Locate the cell with the specified text and output its (x, y) center coordinate. 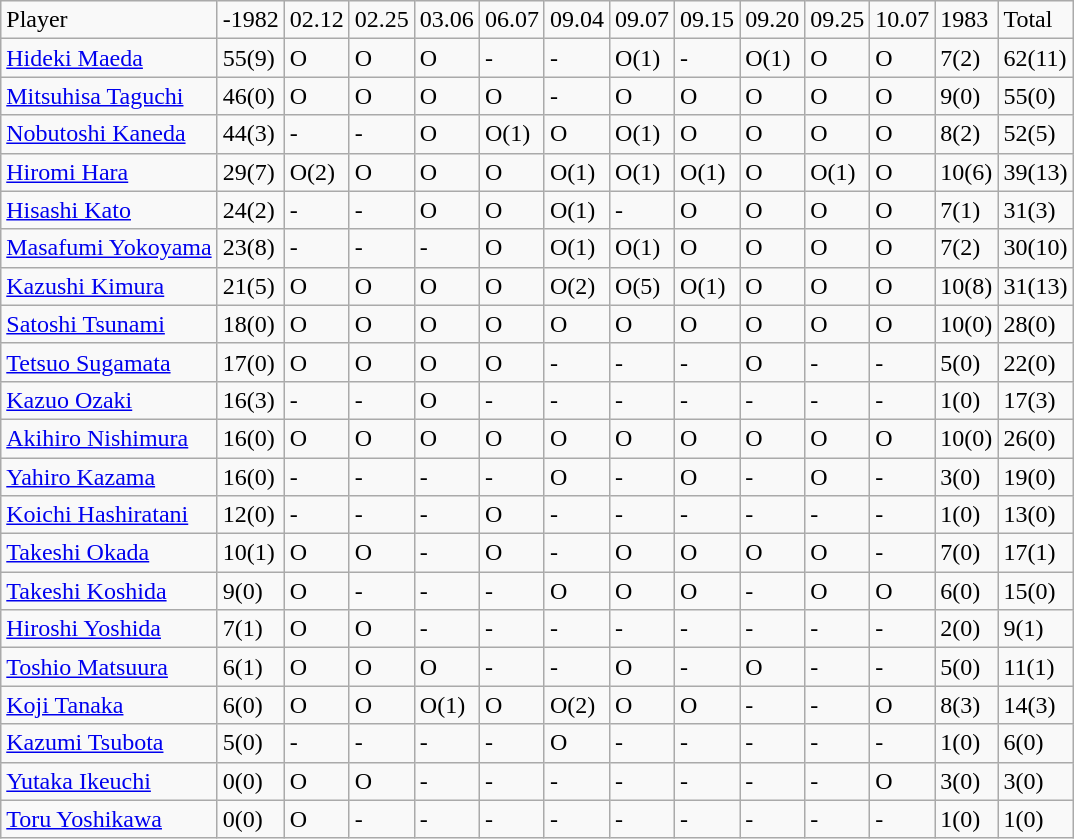
Kazumi Tsubota (109, 743)
-1982 (250, 20)
10(8) (966, 286)
Total (1036, 20)
55(0) (1036, 96)
55(9) (250, 58)
23(8) (250, 248)
09.25 (838, 20)
13(0) (1036, 515)
26(0) (1036, 438)
31(13) (1036, 286)
22(0) (1036, 362)
02.25 (382, 20)
16(3) (250, 400)
O(5) (642, 286)
31(3) (1036, 210)
Koichi Hashiratani (109, 515)
24(2) (250, 210)
Hiroshi Yoshida (109, 629)
Akihiro Nishimura (109, 438)
06.07 (512, 20)
18(0) (250, 324)
15(0) (1036, 591)
7(0) (966, 553)
Hisashi Kato (109, 210)
17(3) (1036, 400)
02.12 (316, 20)
03.06 (446, 20)
11(1) (1036, 667)
6(1) (250, 667)
Mitsuhisa Taguchi (109, 96)
Kazuo Ozaki (109, 400)
Kazushi Kimura (109, 286)
Masafumi Yokoyama (109, 248)
29(7) (250, 172)
09.20 (772, 20)
09.04 (576, 20)
2(0) (966, 629)
Nobutoshi Kaneda (109, 134)
17(0) (250, 362)
10.07 (902, 20)
Yutaka Ikeuchi (109, 781)
21(5) (250, 286)
Satoshi Tsunami (109, 324)
Player (109, 20)
09.15 (708, 20)
Hiromi Hara (109, 172)
12(0) (250, 515)
10(1) (250, 553)
10(6) (966, 172)
46(0) (250, 96)
9(1) (1036, 629)
Toshio Matsuura (109, 667)
39(13) (1036, 172)
28(0) (1036, 324)
17(1) (1036, 553)
52(5) (1036, 134)
Takeshi Koshida (109, 591)
19(0) (1036, 477)
Takeshi Okada (109, 553)
Toru Yoshikawa (109, 819)
62(11) (1036, 58)
8(3) (966, 705)
1983 (966, 20)
09.07 (642, 20)
Hideki Maeda (109, 58)
8(2) (966, 134)
Yahiro Kazama (109, 477)
Koji Tanaka (109, 705)
44(3) (250, 134)
Tetsuo Sugamata (109, 362)
14(3) (1036, 705)
30(10) (1036, 248)
